Identify which cell holds the provided text, then report its (X, Y) central coordinate. 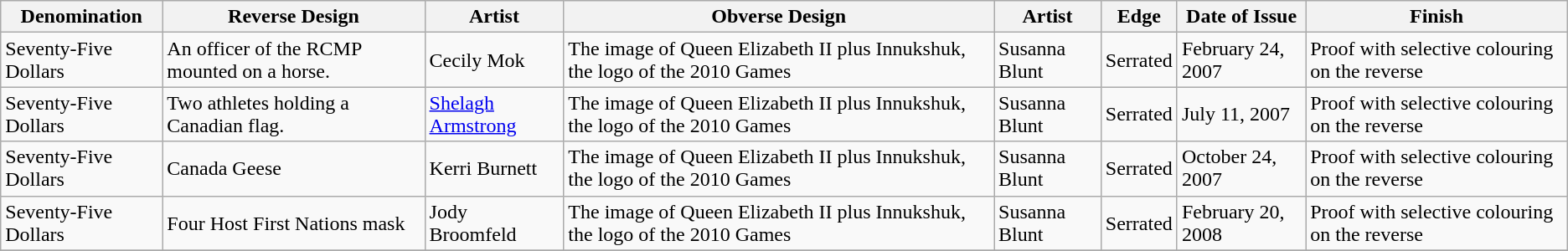
Kerri Burnett (494, 169)
Reverse Design (293, 17)
February 20, 2008 (1241, 223)
Date of Issue (1241, 17)
Edge (1139, 17)
Obverse Design (779, 17)
Four Host First Nations mask (293, 223)
Jody Broomfeld (494, 223)
Canada Geese (293, 169)
July 11, 2007 (1241, 114)
Finish (1437, 17)
An officer of the RCMP mounted on a horse. (293, 60)
Denomination (82, 17)
Two athletes holding a Canadian flag. (293, 114)
Shelagh Armstrong (494, 114)
Cecily Mok (494, 60)
October 24, 2007 (1241, 169)
February 24, 2007 (1241, 60)
